Return the [X, Y] coordinate for the center point of the cell that contains the specified text.  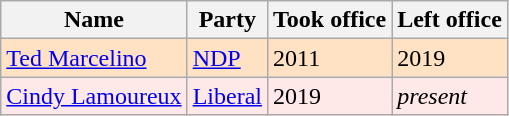
2011 [329, 58]
present [450, 96]
Left office [450, 20]
Ted Marcelino [94, 58]
Liberal [227, 96]
NDP [227, 58]
Name [94, 20]
Cindy Lamoureux [94, 96]
Party [227, 20]
Took office [329, 20]
